Return the (x, y) coordinate for the center point of the cell that contains the specified text.  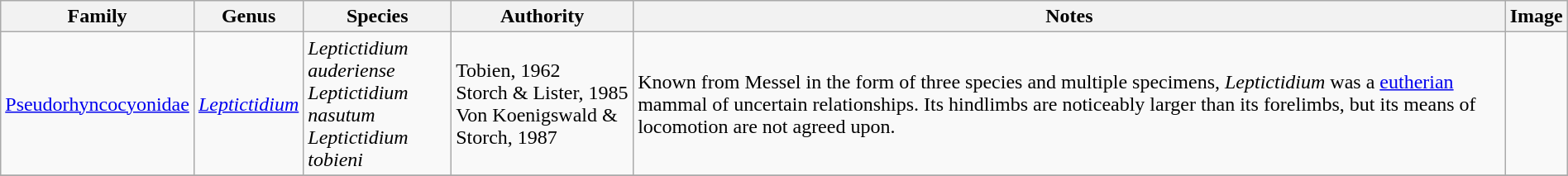
Species (377, 17)
Tobien, 1962Storch & Lister, 1985Von Koenigswald & Storch, 1987 (543, 104)
Family (98, 17)
Leptictidium (248, 104)
Notes (1069, 17)
Pseudorhyncocyonidae (98, 104)
Image (1537, 17)
Genus (248, 17)
Authority (543, 17)
Leptictidium auderienseLeptictidium nasutumLeptictidium tobieni (377, 104)
